Determine the [x, y] coordinate at the center of the cell enclosing the given text.  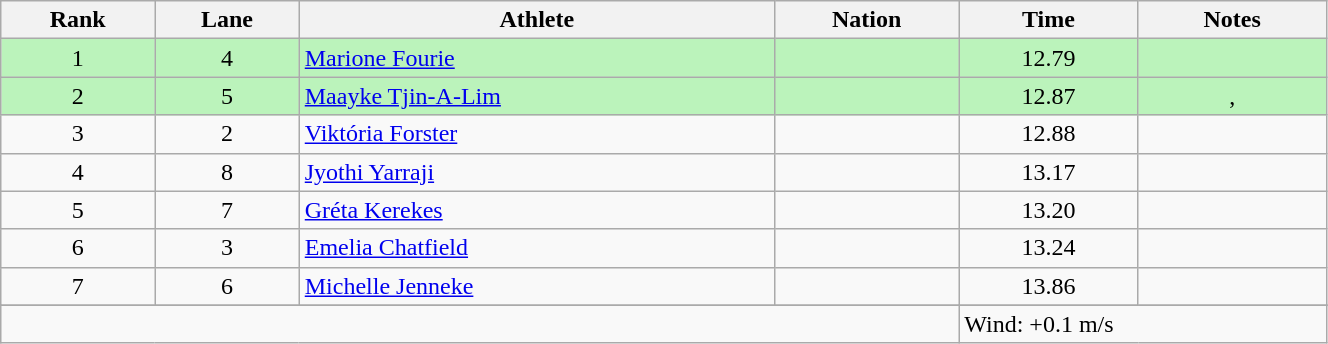
Lane [228, 20]
Notes [1232, 20]
Maayke Tjin-A-Lim [536, 96]
Michelle Jenneke [536, 286]
Jyothi Yarraji [536, 172]
Athlete [536, 20]
Wind: +0.1 m/s [1143, 324]
Marione Fourie [536, 58]
8 [228, 172]
1 [78, 58]
13.86 [1048, 286]
13.24 [1048, 248]
Emelia Chatfield [536, 248]
12.87 [1048, 96]
Gréta Kerekes [536, 210]
Nation [866, 20]
13.17 [1048, 172]
Time [1048, 20]
, [1232, 96]
12.88 [1048, 134]
Rank [78, 20]
12.79 [1048, 58]
Viktória Forster [536, 134]
13.20 [1048, 210]
